From the cell containing the given text, extract its center point as [X, Y] coordinate. 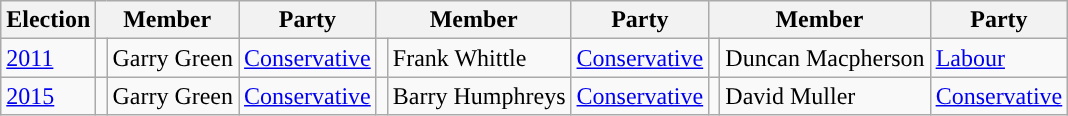
Frank Whittle [479, 58]
David Muller [825, 96]
2011 [48, 58]
Duncan Macpherson [825, 58]
2015 [48, 96]
Barry Humphreys [479, 96]
Labour [999, 58]
Election [48, 20]
